Extract the [x, y] coordinate from the center of the cell holding the provided text.  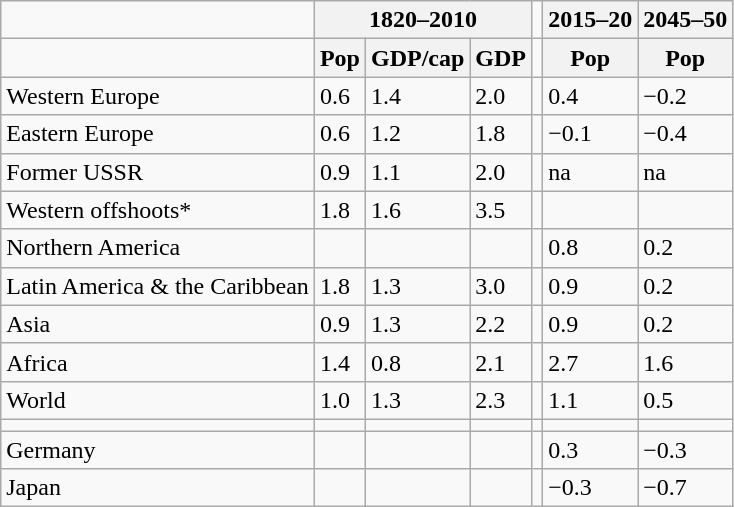
Northern America [158, 248]
3.5 [501, 210]
Western offshoots* [158, 210]
−0.2 [686, 96]
Japan [158, 488]
Western Europe [158, 96]
Africa [158, 362]
2.1 [501, 362]
2015–20 [590, 20]
1.0 [340, 400]
Germany [158, 449]
0.5 [686, 400]
−0.7 [686, 488]
World [158, 400]
1.2 [417, 134]
2.7 [590, 362]
3.0 [501, 286]
1820–2010 [422, 20]
2.2 [501, 324]
−0.4 [686, 134]
2.3 [501, 400]
Latin America & the Caribbean [158, 286]
Asia [158, 324]
−0.1 [590, 134]
GDP/cap [417, 58]
2045–50 [686, 20]
0.3 [590, 449]
0.4 [590, 96]
Eastern Europe [158, 134]
Former USSR [158, 172]
GDP [501, 58]
